Search for the cell housing the specified text and yield its (X, Y) center coordinate. 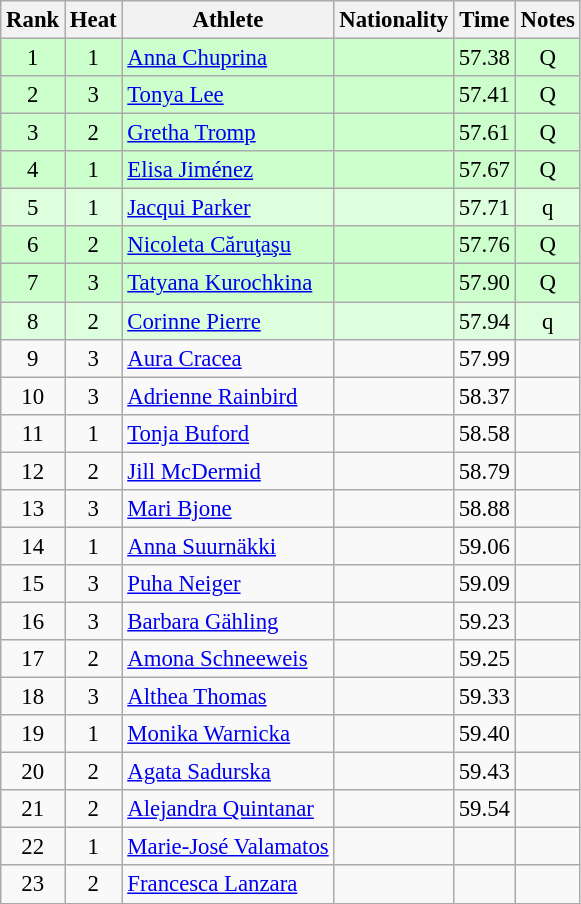
Heat (94, 20)
Puha Neiger (228, 584)
16 (33, 621)
Tonja Buford (228, 433)
21 (33, 809)
Agata Sadurska (228, 772)
Athlete (228, 20)
Rank (33, 20)
57.61 (484, 133)
Tatyana Kurochkina (228, 283)
Time (484, 20)
7 (33, 283)
Adrienne Rainbird (228, 396)
57.67 (484, 170)
Marie-José Valamatos (228, 847)
Jacqui Parker (228, 208)
9 (33, 358)
Mari Bjone (228, 509)
23 (33, 885)
59.06 (484, 546)
5 (33, 208)
58.58 (484, 433)
8 (33, 321)
Corinne Pierre (228, 321)
Anna Chuprina (228, 58)
59.25 (484, 659)
59.43 (484, 772)
Nicoleta Căruţaşu (228, 245)
59.40 (484, 734)
Anna Suurnäkki (228, 546)
Tonya Lee (228, 95)
12 (33, 471)
58.79 (484, 471)
Aura Cracea (228, 358)
15 (33, 584)
Elisa Jiménez (228, 170)
Notes (548, 20)
4 (33, 170)
58.88 (484, 509)
57.94 (484, 321)
20 (33, 772)
57.71 (484, 208)
57.76 (484, 245)
10 (33, 396)
6 (33, 245)
Barbara Gähling (228, 621)
59.54 (484, 809)
Amona Schneeweis (228, 659)
19 (33, 734)
58.37 (484, 396)
22 (33, 847)
57.99 (484, 358)
14 (33, 546)
18 (33, 697)
Nationality (394, 20)
17 (33, 659)
Jill McDermid (228, 471)
11 (33, 433)
Althea Thomas (228, 697)
Alejandra Quintanar (228, 809)
59.09 (484, 584)
59.33 (484, 697)
Gretha Tromp (228, 133)
57.90 (484, 283)
Monika Warnicka (228, 734)
59.23 (484, 621)
13 (33, 509)
57.41 (484, 95)
57.38 (484, 58)
Francesca Lanzara (228, 885)
